Capture the cell that displays the provided text and extract its [x, y] central coordinate. 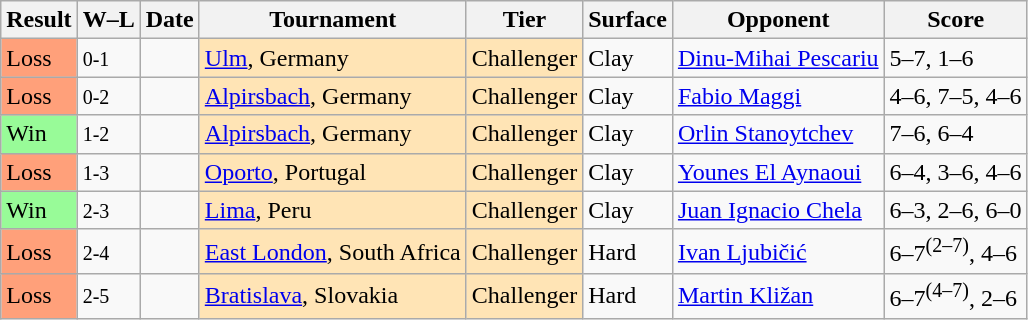
Younes El Aynaoui [778, 172]
Juan Ignacio Chela [778, 210]
1-3 [108, 172]
Ulm, Germany [332, 58]
Result [39, 20]
Oporto, Portugal [332, 172]
6–7(4–7), 2–6 [956, 296]
6–3, 2–6, 6–0 [956, 210]
Tier [524, 20]
2-4 [108, 252]
4–6, 7–5, 4–6 [956, 96]
Tournament [332, 20]
2-5 [108, 296]
5–7, 1–6 [956, 58]
6–7(2–7), 4–6 [956, 252]
East London, South Africa [332, 252]
Score [956, 20]
2-3 [108, 210]
Lima, Peru [332, 210]
Date [170, 20]
Bratislava, Slovakia [332, 296]
W–L [108, 20]
Martin Kližan [778, 296]
1-2 [108, 134]
Orlin Stanoytchev [778, 134]
0-1 [108, 58]
Ivan Ljubičić [778, 252]
7–6, 6–4 [956, 134]
Dinu-Mihai Pescariu [778, 58]
6–4, 3–6, 4–6 [956, 172]
Surface [628, 20]
Fabio Maggi [778, 96]
0-2 [108, 96]
Opponent [778, 20]
